Detect which cell encompasses the target text, then output its [X, Y] center coordinate. 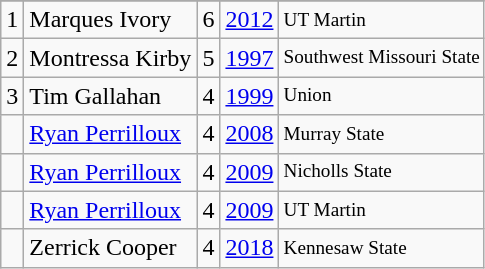
Tim Gallahan [110, 96]
Murray State [382, 134]
1999 [250, 96]
Marques Ivory [110, 20]
1 [12, 20]
Union [382, 96]
Southwest Missouri State [382, 58]
Kennesaw State [382, 248]
Zerrick Cooper [110, 248]
2 [12, 58]
2008 [250, 134]
1997 [250, 58]
6 [208, 20]
2018 [250, 248]
5 [208, 58]
2012 [250, 20]
Montressa Kirby [110, 58]
3 [12, 96]
Nicholls State [382, 172]
